Scan for the cell matching the given text and deliver its [X, Y] coordinate at center. 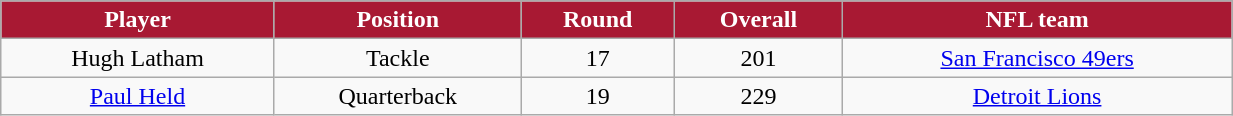
17 [598, 58]
229 [758, 96]
Detroit Lions [1038, 96]
201 [758, 58]
San Francisco 49ers [1038, 58]
Paul Held [138, 96]
Overall [758, 20]
NFL team [1038, 20]
Hugh Latham [138, 58]
Position [398, 20]
19 [598, 96]
Round [598, 20]
Quarterback [398, 96]
Player [138, 20]
Tackle [398, 58]
